Capture the cell that displays the provided text and extract its [X, Y] central coordinate. 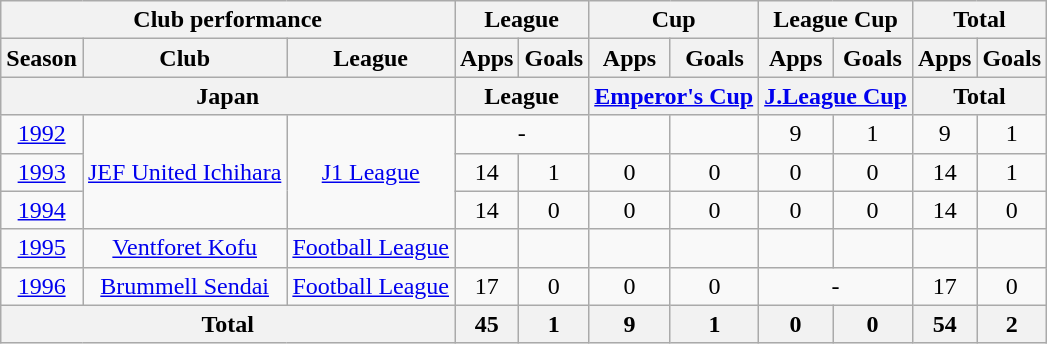
Emperor's Cup [674, 96]
1994 [42, 210]
54 [944, 324]
Ventforet Kofu [184, 248]
Brummell Sendai [184, 286]
2 [1012, 324]
Club [184, 58]
1992 [42, 134]
1996 [42, 286]
Club performance [228, 20]
League Cup [836, 20]
Cup [674, 20]
J.League Cup [836, 96]
JEF United Ichihara [184, 172]
Season [42, 58]
Japan [228, 96]
1993 [42, 172]
45 [487, 324]
1995 [42, 248]
J1 League [371, 172]
